Detect which cell encompasses the target text, then output its (X, Y) center coordinate. 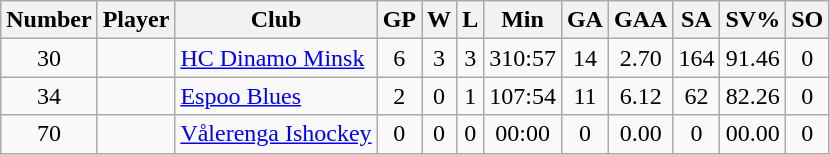
6.12 (640, 96)
2 (399, 96)
6 (399, 58)
GAA (640, 20)
SA (696, 20)
62 (696, 96)
Number (49, 20)
30 (49, 58)
GA (584, 20)
310:57 (523, 58)
Player (136, 20)
Vålerenga Ishockey (276, 134)
91.46 (753, 58)
SV% (753, 20)
L (470, 20)
Espoo Blues (276, 96)
00.00 (753, 134)
1 (470, 96)
14 (584, 58)
164 (696, 58)
Min (523, 20)
82.26 (753, 96)
HC Dinamo Minsk (276, 58)
00:00 (523, 134)
SO (808, 20)
11 (584, 96)
34 (49, 96)
GP (399, 20)
0.00 (640, 134)
Club (276, 20)
2.70 (640, 58)
W (440, 20)
107:54 (523, 96)
70 (49, 134)
